Provide the (X, Y) coordinate of the cell's center where the given text is located.  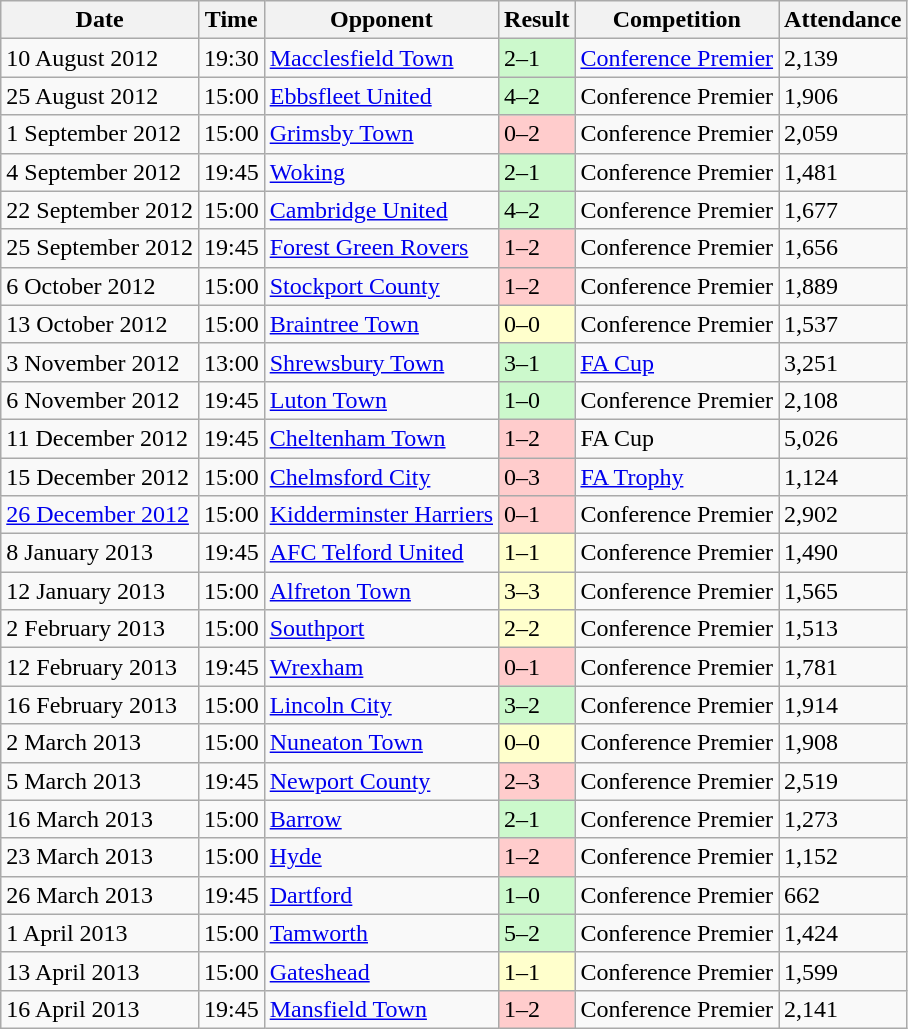
3–3 (537, 591)
Ebbsfleet United (381, 96)
2,519 (843, 781)
25 September 2012 (100, 248)
2,902 (843, 515)
1,490 (843, 553)
1,889 (843, 286)
Kidderminster Harriers (381, 515)
Competition (677, 20)
1,513 (843, 629)
16 March 2013 (100, 819)
1,537 (843, 324)
Southport (381, 629)
1,908 (843, 743)
13 April 2013 (100, 971)
Alfreton Town (381, 591)
2,139 (843, 58)
1,906 (843, 96)
23 March 2013 (100, 857)
25 August 2012 (100, 96)
Opponent (381, 20)
4 September 2012 (100, 172)
1,124 (843, 477)
13 October 2012 (100, 324)
1,565 (843, 591)
5–2 (537, 933)
FA Trophy (677, 477)
Woking (381, 172)
1 September 2012 (100, 134)
26 December 2012 (100, 515)
Mansfield Town (381, 1009)
Grimsby Town (381, 134)
1,481 (843, 172)
Cheltenham Town (381, 438)
8 January 2013 (100, 553)
Barrow (381, 819)
1,781 (843, 667)
22 September 2012 (100, 210)
Hyde (381, 857)
16 February 2013 (100, 705)
1,656 (843, 248)
Cambridge United (381, 210)
11 December 2012 (100, 438)
Time (231, 20)
Macclesfield Town (381, 58)
AFC Telford United (381, 553)
16 April 2013 (100, 1009)
Wrexham (381, 667)
2,108 (843, 400)
2–3 (537, 781)
662 (843, 895)
Tamworth (381, 933)
10 August 2012 (100, 58)
Luton Town (381, 400)
6 November 2012 (100, 400)
2 February 2013 (100, 629)
12 January 2013 (100, 591)
13:00 (231, 362)
Stockport County (381, 286)
1,152 (843, 857)
1,677 (843, 210)
Chelmsford City (381, 477)
3,251 (843, 362)
2 March 2013 (100, 743)
15 December 2012 (100, 477)
0–2 (537, 134)
1 April 2013 (100, 933)
2,059 (843, 134)
19:30 (231, 58)
3–2 (537, 705)
Forest Green Rovers (381, 248)
1,599 (843, 971)
2–2 (537, 629)
1,914 (843, 705)
Braintree Town (381, 324)
6 October 2012 (100, 286)
1,424 (843, 933)
Gateshead (381, 971)
Lincoln City (381, 705)
Date (100, 20)
5,026 (843, 438)
Attendance (843, 20)
3–1 (537, 362)
Dartford (381, 895)
0–3 (537, 477)
26 March 2013 (100, 895)
2,141 (843, 1009)
5 March 2013 (100, 781)
Result (537, 20)
Shrewsbury Town (381, 362)
Nuneaton Town (381, 743)
1,273 (843, 819)
3 November 2012 (100, 362)
Newport County (381, 781)
12 February 2013 (100, 667)
